Search for the cell housing the specified text and yield its [X, Y] center coordinate. 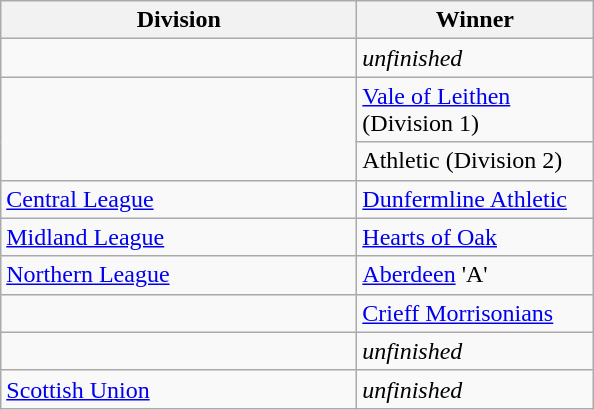
Winner [475, 20]
Dunfermline Athletic [475, 199]
Vale of Leithen (Division 1) [475, 110]
Central League [179, 199]
Scottish Union [179, 389]
Hearts of Oak [475, 237]
Midland League [179, 237]
Northern League [179, 275]
Division [179, 20]
Athletic (Division 2) [475, 161]
Aberdeen 'A' [475, 275]
Crieff Morrisonians [475, 313]
